For the text-containing cell, return its midpoint in (X, Y) coordinate format. 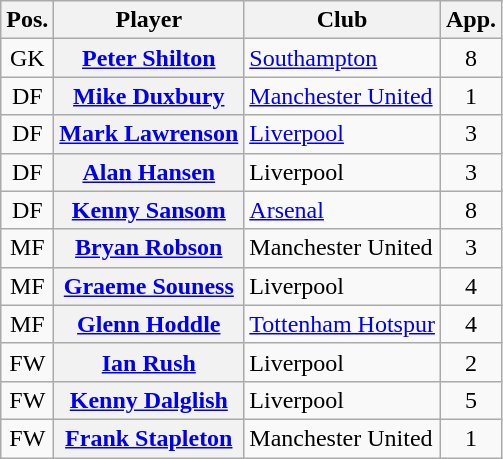
Alan Hansen (149, 172)
Mike Duxbury (149, 96)
GK (28, 58)
2 (470, 362)
Kenny Sansom (149, 210)
Frank Stapleton (149, 438)
Arsenal (342, 210)
Tottenham Hotspur (342, 324)
Glenn Hoddle (149, 324)
Mark Lawrenson (149, 134)
App. (470, 20)
Kenny Dalglish (149, 400)
Southampton (342, 58)
Bryan Robson (149, 248)
Player (149, 20)
Club (342, 20)
Ian Rush (149, 362)
Graeme Souness (149, 286)
5 (470, 400)
Peter Shilton (149, 58)
Pos. (28, 20)
